Find where the given text appears and provide that cell's center as (X, Y) coordinate. 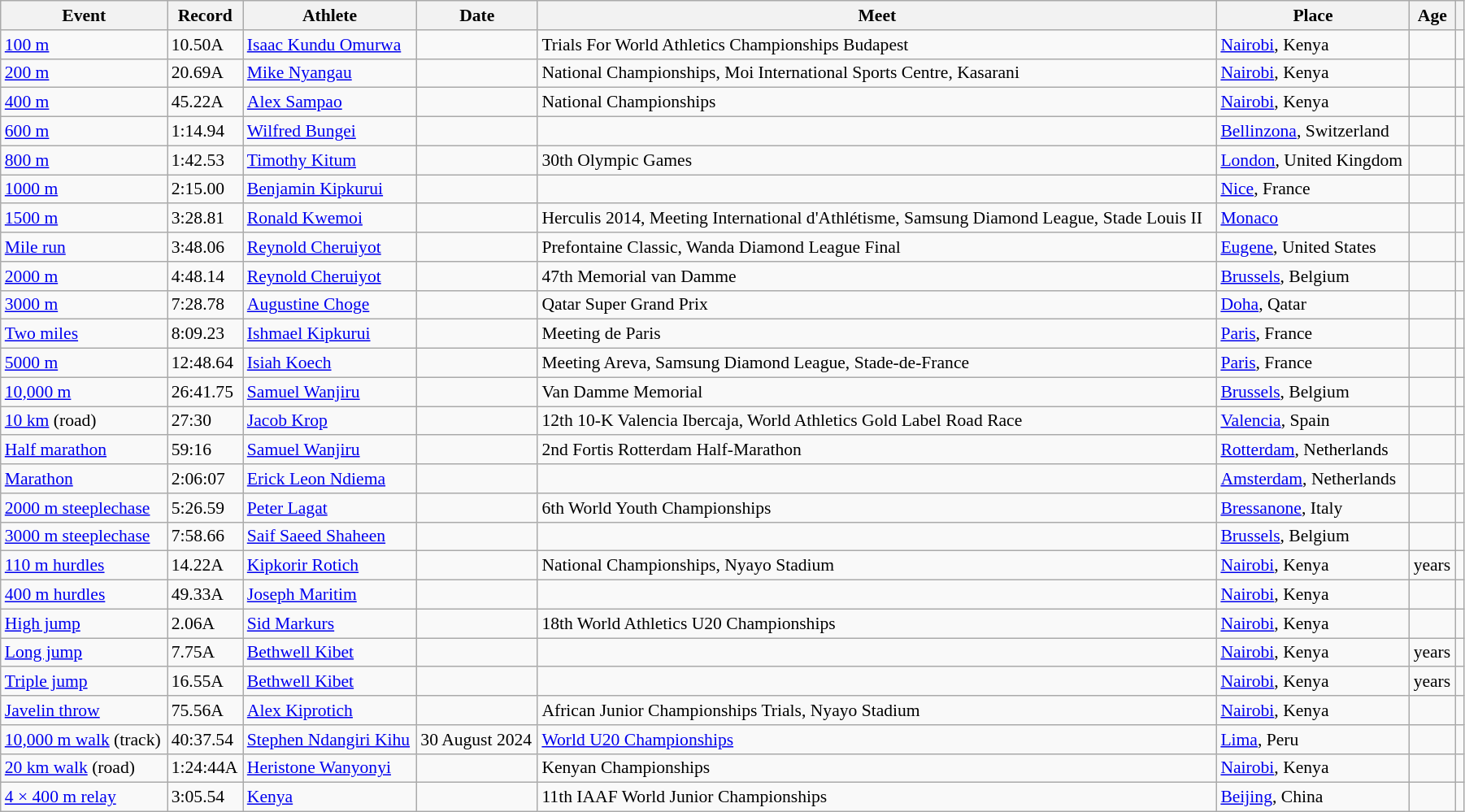
Kenyan Championships (876, 768)
Event (85, 15)
Kenya (330, 797)
6th World Youth Championships (876, 508)
Qatar Super Grand Prix (876, 305)
Bellinzona, Switzerland (1312, 132)
1500 m (85, 219)
10 km (road) (85, 421)
2:15.00 (205, 189)
Date (476, 15)
1:42.53 (205, 160)
Herculis 2014, Meeting International d'Athlétisme, Samsung Diamond League, Stade Louis II (876, 219)
8:09.23 (205, 334)
Saif Saeed Shaheen (330, 536)
12th 10-K Valencia Ibercaja, World Athletics Gold Label Road Race (876, 421)
2.06A (205, 623)
Lima, Peru (1312, 740)
Triple jump (85, 682)
Augustine Choge (330, 305)
600 m (85, 132)
Wilfred Bungei (330, 132)
14.22A (205, 566)
High jump (85, 623)
Meeting de Paris (876, 334)
11th IAAF World Junior Championships (876, 797)
10.50A (205, 45)
Timothy Kitum (330, 160)
49.33A (205, 595)
200 m (85, 73)
10,000 m (85, 392)
Ronald Kwemoi (330, 219)
20 km walk (road) (85, 768)
National Championships (876, 102)
3:05.54 (205, 797)
2nd Fortis Rotterdam Half-Marathon (876, 450)
Trials For World Athletics Championships Budapest (876, 45)
Kipkorir Rotich (330, 566)
Meeting Areva, Samsung Diamond League, Stade-de-France (876, 363)
Van Damme Memorial (876, 392)
5000 m (85, 363)
Marathon (85, 479)
Doha, Qatar (1312, 305)
Joseph Maritim (330, 595)
Bressanone, Italy (1312, 508)
Half marathon (85, 450)
40:37.54 (205, 740)
Benjamin Kipkurui (330, 189)
26:41.75 (205, 392)
45.22A (205, 102)
Alex Kiprotich (330, 710)
2:06:07 (205, 479)
1000 m (85, 189)
London, United Kingdom (1312, 160)
1:14.94 (205, 132)
30 August 2024 (476, 740)
National Championships, Moi International Sports Centre, Kasarani (876, 73)
Meet (876, 15)
Valencia, Spain (1312, 421)
Age (1432, 15)
2000 m steeplechase (85, 508)
Nice, France (1312, 189)
Place (1312, 15)
Record (205, 15)
Monaco (1312, 219)
4 × 400 m relay (85, 797)
Sid Markurs (330, 623)
Peter Lagat (330, 508)
2000 m (85, 276)
12:48.64 (205, 363)
World U20 Championships (876, 740)
110 m hurdles (85, 566)
1:24:44A (205, 768)
Stephen Ndangiri Kihu (330, 740)
Prefontaine Classic, Wanda Diamond League Final (876, 247)
3000 m (85, 305)
400 m hurdles (85, 595)
National Championships, Nyayo Stadium (876, 566)
Athlete (330, 15)
59:16 (205, 450)
Mile run (85, 247)
African Junior Championships Trials, Nyayo Stadium (876, 710)
Isiah Koech (330, 363)
5:26.59 (205, 508)
27:30 (205, 421)
Ishmael Kipkurui (330, 334)
Long jump (85, 653)
400 m (85, 102)
Alex Sampao (330, 102)
Erick Leon Ndiema (330, 479)
10,000 m walk (track) (85, 740)
Javelin throw (85, 710)
Beijing, China (1312, 797)
3:48.06 (205, 247)
Isaac Kundu Omurwa (330, 45)
Jacob Krop (330, 421)
Two miles (85, 334)
16.55A (205, 682)
30th Olympic Games (876, 160)
18th World Athletics U20 Championships (876, 623)
Eugene, United States (1312, 247)
7.75A (205, 653)
75.56A (205, 710)
Heristone Wanyonyi (330, 768)
7:28.78 (205, 305)
3000 m steeplechase (85, 536)
3:28.81 (205, 219)
20.69A (205, 73)
4:48.14 (205, 276)
Mike Nyangau (330, 73)
800 m (85, 160)
Amsterdam, Netherlands (1312, 479)
100 m (85, 45)
7:58.66 (205, 536)
Rotterdam, Netherlands (1312, 450)
47th Memorial van Damme (876, 276)
